Extract the [X, Y] coordinate from the center of the cell holding the provided text.  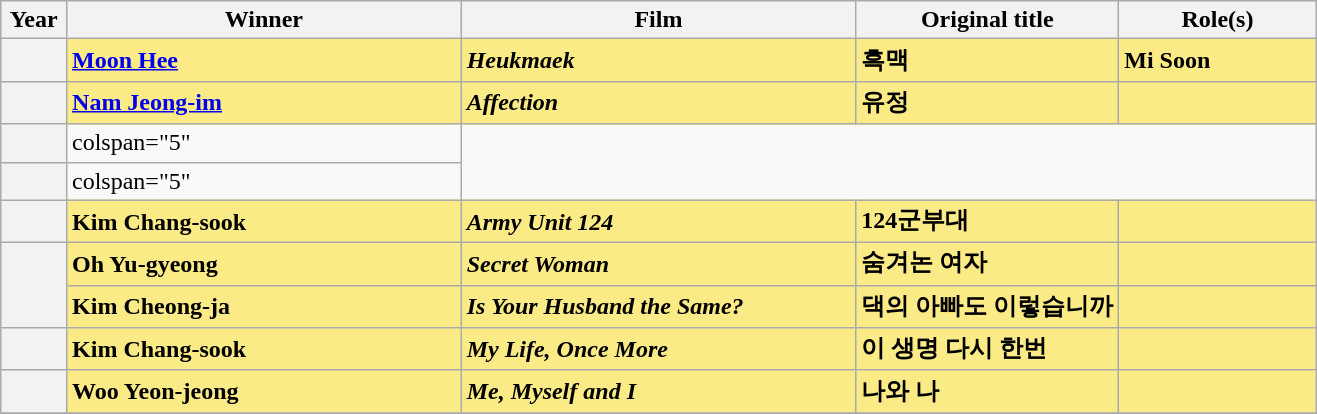
Secret Woman [658, 264]
Original title [988, 20]
숨겨논 여자 [988, 264]
나와 나 [988, 392]
124군부대 [988, 222]
Me, Myself and I [658, 392]
Film [658, 20]
Woo Yeon-jeong [264, 392]
Moon Hee [264, 60]
유정 [988, 102]
Army Unit 124 [658, 222]
Year [34, 20]
Is Your Husband the Same? [658, 306]
이 생명 다시 한번 [988, 350]
My Life, Once More [658, 350]
Affection [658, 102]
Role(s) [1218, 20]
Winner [264, 20]
Heukmaek [658, 60]
Mi Soon [1218, 60]
Nam Jeong-im [264, 102]
Kim Cheong-ja [264, 306]
댁의 아빠도 이렇습니까 [988, 306]
흑맥 [988, 60]
Oh Yu-gyeong [264, 264]
